Determine the (X, Y) coordinate at the center of the cell enclosing the given text.  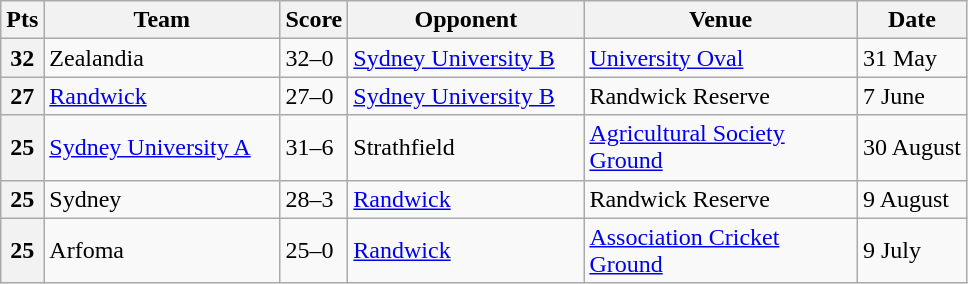
31–6 (314, 148)
Association Cricket Ground (721, 250)
Zealandia (162, 58)
32 (22, 58)
9 July (912, 250)
25–0 (314, 250)
Sydney (162, 199)
Date (912, 20)
Agricultural Society Ground (721, 148)
Opponent (466, 20)
Score (314, 20)
9 August (912, 199)
Venue (721, 20)
30 August (912, 148)
27 (22, 96)
31 May (912, 58)
Arfoma (162, 250)
32–0 (314, 58)
University Oval (721, 58)
7 June (912, 96)
Pts (22, 20)
Team (162, 20)
28–3 (314, 199)
Strathfield (466, 148)
Sydney University A (162, 148)
27–0 (314, 96)
